Extract the (X, Y) coordinate from the center of the cell holding the provided text.  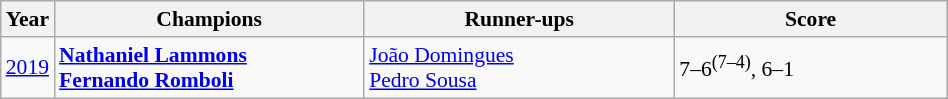
Year (28, 19)
Nathaniel Lammons Fernando Romboli (209, 68)
Runner-ups (519, 19)
Champions (209, 19)
2019 (28, 68)
Score (810, 19)
João Domingues Pedro Sousa (519, 68)
7–6(7–4), 6–1 (810, 68)
